Capture the cell that displays the provided text and extract its [X, Y] central coordinate. 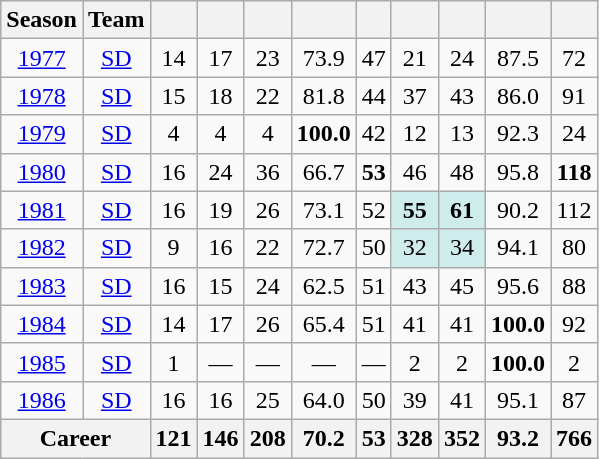
328 [414, 438]
18 [220, 96]
Season [42, 20]
91 [574, 96]
73.9 [324, 58]
72 [574, 58]
37 [414, 96]
1978 [42, 96]
64.0 [324, 400]
118 [574, 172]
87.5 [518, 58]
81.8 [324, 96]
121 [174, 438]
23 [268, 58]
Team [116, 20]
1982 [42, 248]
86.0 [518, 96]
70.2 [324, 438]
95.6 [518, 286]
62.5 [324, 286]
52 [374, 210]
766 [574, 438]
1984 [42, 324]
25 [268, 400]
352 [462, 438]
112 [574, 210]
1977 [42, 58]
12 [414, 134]
1985 [42, 362]
36 [268, 172]
Career [76, 438]
46 [414, 172]
95.8 [518, 172]
9 [174, 248]
61 [462, 210]
92.3 [518, 134]
42 [374, 134]
39 [414, 400]
32 [414, 248]
146 [220, 438]
47 [374, 58]
95.1 [518, 400]
80 [574, 248]
92 [574, 324]
88 [574, 286]
45 [462, 286]
1 [174, 362]
1979 [42, 134]
66.7 [324, 172]
65.4 [324, 324]
72.7 [324, 248]
93.2 [518, 438]
208 [268, 438]
1986 [42, 400]
13 [462, 134]
1983 [42, 286]
1981 [42, 210]
90.2 [518, 210]
94.1 [518, 248]
87 [574, 400]
34 [462, 248]
73.1 [324, 210]
44 [374, 96]
1980 [42, 172]
19 [220, 210]
48 [462, 172]
55 [414, 210]
21 [414, 58]
